Determine the (X, Y) coordinate at the center of the cell enclosing the given text.  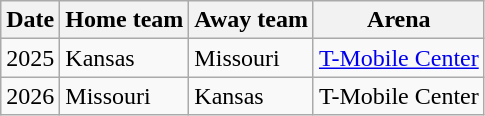
2025 (30, 58)
Date (30, 20)
Arena (398, 20)
Away team (252, 20)
2026 (30, 96)
Home team (124, 20)
